Scan for the cell matching the given text and deliver its [x, y] coordinate at center. 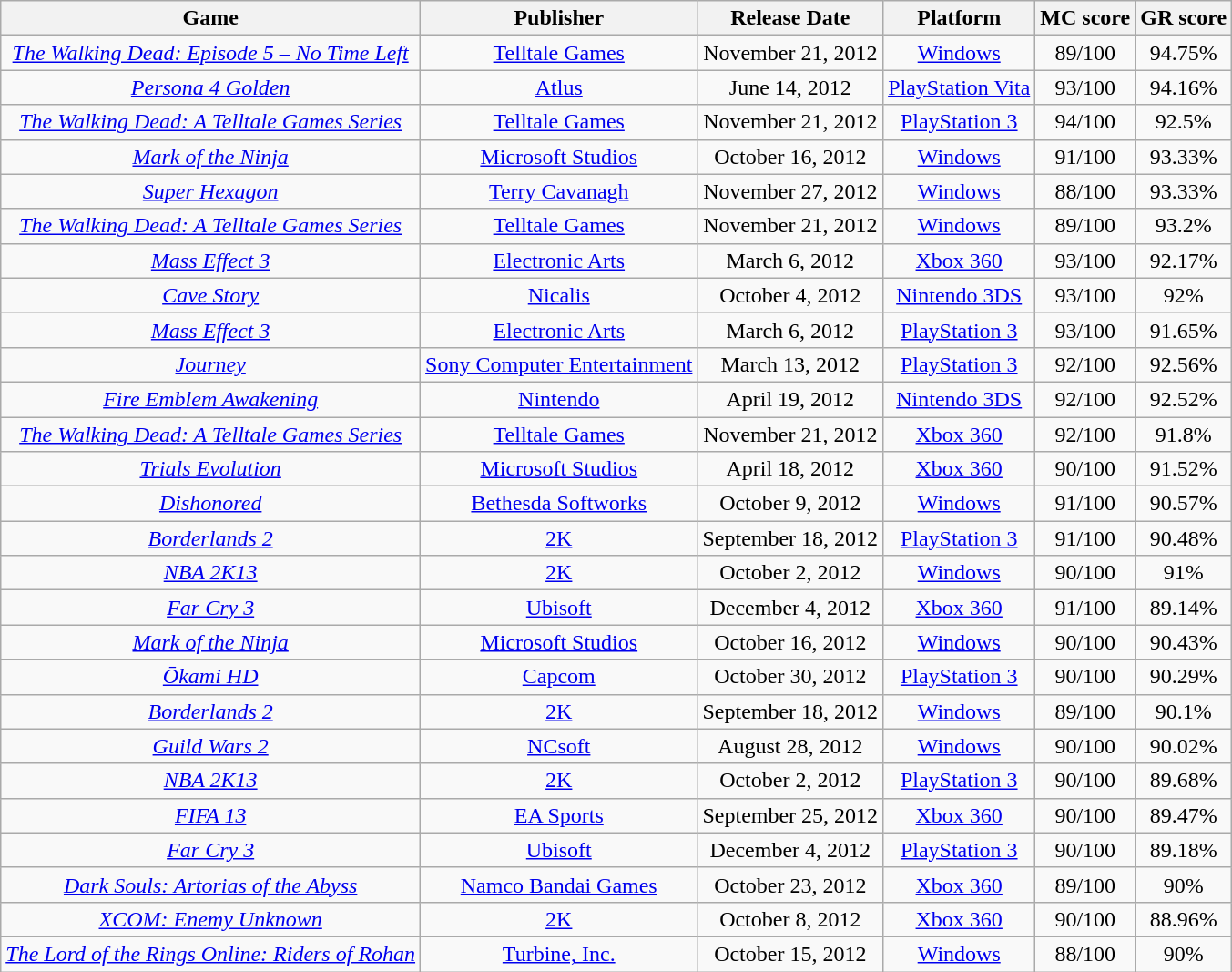
October 23, 2012 [790, 885]
September 25, 2012 [790, 815]
April 19, 2012 [790, 399]
April 18, 2012 [790, 469]
92.56% [1184, 364]
90.1% [1184, 711]
October 8, 2012 [790, 919]
88.96% [1184, 919]
92.5% [1184, 122]
GR score [1184, 18]
90.48% [1184, 538]
October 9, 2012 [790, 504]
Game [211, 18]
The Lord of the Rings Online: Riders of Rohan [211, 954]
PlayStation Vita [960, 87]
October 4, 2012 [790, 295]
Dishonored [211, 504]
Publisher [559, 18]
XCOM: Enemy Unknown [211, 919]
Nicalis [559, 295]
The Walking Dead: Episode 5 – No Time Left [211, 53]
Turbine, Inc. [559, 954]
91.8% [1184, 435]
Capcom [559, 677]
90.57% [1184, 504]
March 13, 2012 [790, 364]
NCsoft [559, 746]
Namco Bandai Games [559, 885]
89.68% [1184, 781]
90.02% [1184, 746]
Atlus [559, 87]
92.17% [1184, 261]
MC score [1085, 18]
94/100 [1085, 122]
Sony Computer Entertainment [559, 364]
Nintendo [559, 399]
Release Date [790, 18]
90.43% [1184, 642]
August 28, 2012 [790, 746]
Persona 4 Golden [211, 87]
93.2% [1184, 226]
94.16% [1184, 87]
91.52% [1184, 469]
EA Sports [559, 815]
92% [1184, 295]
94.75% [1184, 53]
Bethesda Softworks [559, 504]
Platform [960, 18]
Journey [211, 364]
Trials Evolution [211, 469]
FIFA 13 [211, 815]
Terry Cavanagh [559, 191]
89.14% [1184, 608]
91% [1184, 573]
Fire Emblem Awakening [211, 399]
October 15, 2012 [790, 954]
92.52% [1184, 399]
Cave Story [211, 295]
90.29% [1184, 677]
June 14, 2012 [790, 87]
Dark Souls: Artorias of the Abyss [211, 885]
Ōkami HD [211, 677]
October 30, 2012 [790, 677]
Guild Wars 2 [211, 746]
November 27, 2012 [790, 191]
91.65% [1184, 330]
89.47% [1184, 815]
Super Hexagon [211, 191]
89.18% [1184, 850]
